Pinpoint the cell where the given text exists, returning its (X, Y) midpoint coordinate. 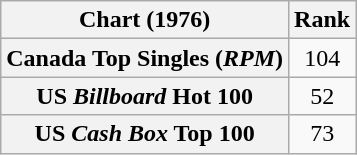
US Billboard Hot 100 (145, 96)
104 (322, 58)
Rank (322, 20)
Chart (1976) (145, 20)
Canada Top Singles (RPM) (145, 58)
52 (322, 96)
US Cash Box Top 100 (145, 134)
73 (322, 134)
